Return [X, Y] of the center of cell containing provided text 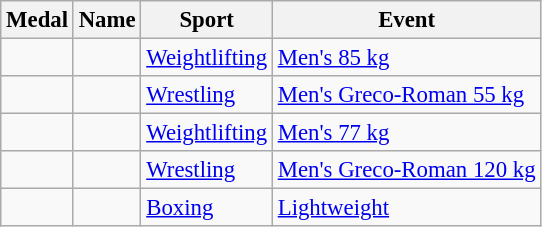
Name [107, 20]
Men's Greco-Roman 55 kg [406, 95]
Lightweight [406, 208]
Event [406, 20]
Boxing [207, 208]
Men's 85 kg [406, 58]
Medal [38, 20]
Sport [207, 20]
Men's Greco-Roman 120 kg [406, 170]
Men's 77 kg [406, 133]
